Return (X, Y) of the center of cell containing provided text 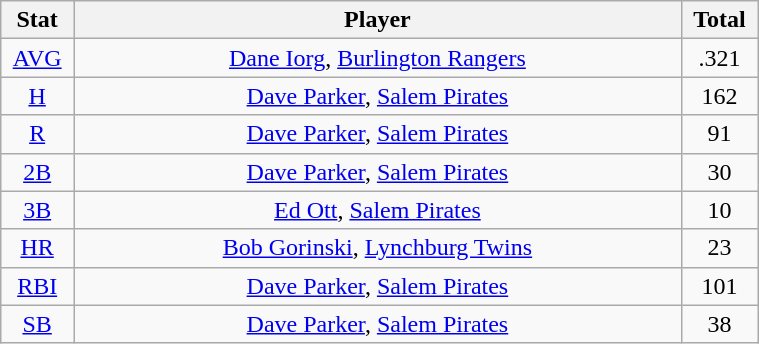
R (38, 134)
23 (719, 248)
162 (719, 96)
RBI (38, 286)
Bob Gorinski, Lynchburg Twins (378, 248)
Ed Ott, Salem Pirates (378, 210)
SB (38, 324)
.321 (719, 58)
Total (719, 20)
Dane Iorg, Burlington Rangers (378, 58)
101 (719, 286)
30 (719, 172)
Player (378, 20)
91 (719, 134)
AVG (38, 58)
HR (38, 248)
38 (719, 324)
3B (38, 210)
Stat (38, 20)
10 (719, 210)
2B (38, 172)
H (38, 96)
